Locate the cell with the specified text and output its [X, Y] center coordinate. 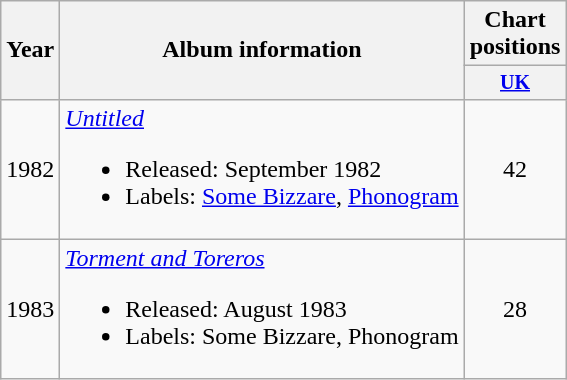
UntitledReleased: September 1982Labels: Some Bizzare, Phonogram [262, 169]
1983 [30, 309]
Year [30, 50]
Chart positions [515, 34]
28 [515, 309]
42 [515, 169]
UK [515, 82]
Torment and TorerosReleased: August 1983Labels: Some Bizzare, Phonogram [262, 309]
1982 [30, 169]
Album information [262, 50]
